For the text-containing cell, return its midpoint in [X, Y] coordinate format. 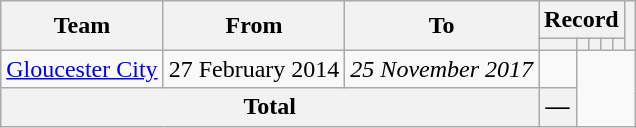
— [558, 107]
27 February 2014 [254, 69]
Total [270, 107]
To [442, 26]
Gloucester City [82, 69]
Record [582, 20]
From [254, 26]
Team [82, 26]
25 November 2017 [442, 69]
